Locate the cell with the specified text and output its (X, Y) center coordinate. 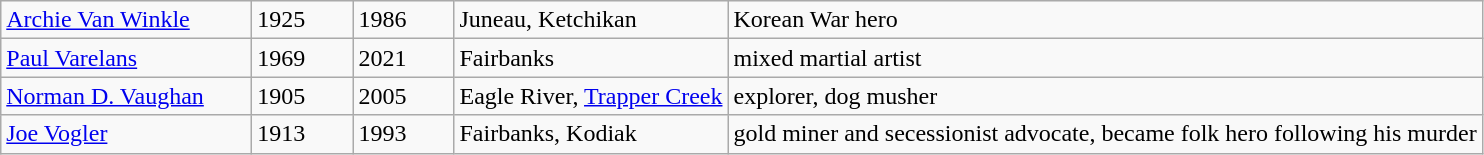
1986 (404, 20)
Fairbanks (591, 58)
1913 (302, 134)
Korean War hero (1105, 20)
1905 (302, 96)
mixed martial artist (1105, 58)
2021 (404, 58)
1993 (404, 134)
2005 (404, 96)
1969 (302, 58)
Juneau, Ketchikan (591, 20)
1925 (302, 20)
Joe Vogler (126, 134)
Paul Varelans (126, 58)
explorer, dog musher (1105, 96)
Fairbanks, Kodiak (591, 134)
Norman D. Vaughan (126, 96)
Eagle River, Trapper Creek (591, 96)
gold miner and secessionist advocate, became folk hero following his murder (1105, 134)
Archie Van Winkle (126, 20)
